Extract the (X, Y) coordinate from the center of the cell holding the provided text.  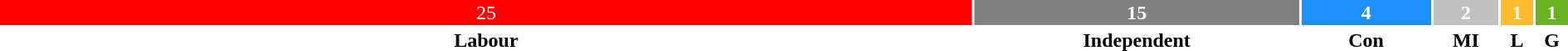
4 (1366, 13)
2 (1466, 13)
25 (486, 13)
15 (1137, 13)
